Detect which cell encompasses the target text, then output its (X, Y) center coordinate. 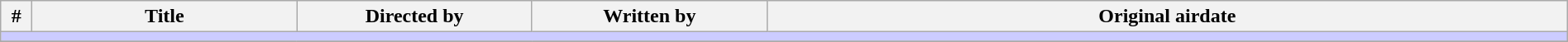
# (17, 16)
Title (165, 16)
Original airdate (1167, 16)
Written by (649, 16)
Directed by (414, 16)
